Search for the cell housing the specified text and yield its (x, y) center coordinate. 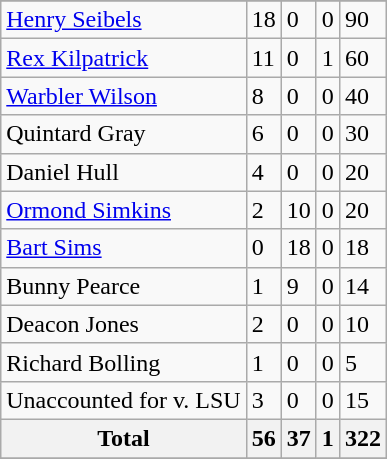
9 (298, 286)
Quintard Gray (124, 134)
Warbler Wilson (124, 96)
14 (362, 286)
3 (264, 400)
15 (362, 400)
40 (362, 96)
Richard Bolling (124, 362)
Rex Kilpatrick (124, 58)
5 (362, 362)
Bart Sims (124, 248)
Unaccounted for v. LSU (124, 400)
90 (362, 20)
8 (264, 96)
11 (264, 58)
4 (264, 172)
60 (362, 58)
Ormond Simkins (124, 210)
6 (264, 134)
37 (298, 438)
Daniel Hull (124, 172)
Deacon Jones (124, 324)
Bunny Pearce (124, 286)
56 (264, 438)
Total (124, 438)
30 (362, 134)
Henry Seibels (124, 20)
322 (362, 438)
